From the cell containing the given text, extract its center point as (X, Y) coordinate. 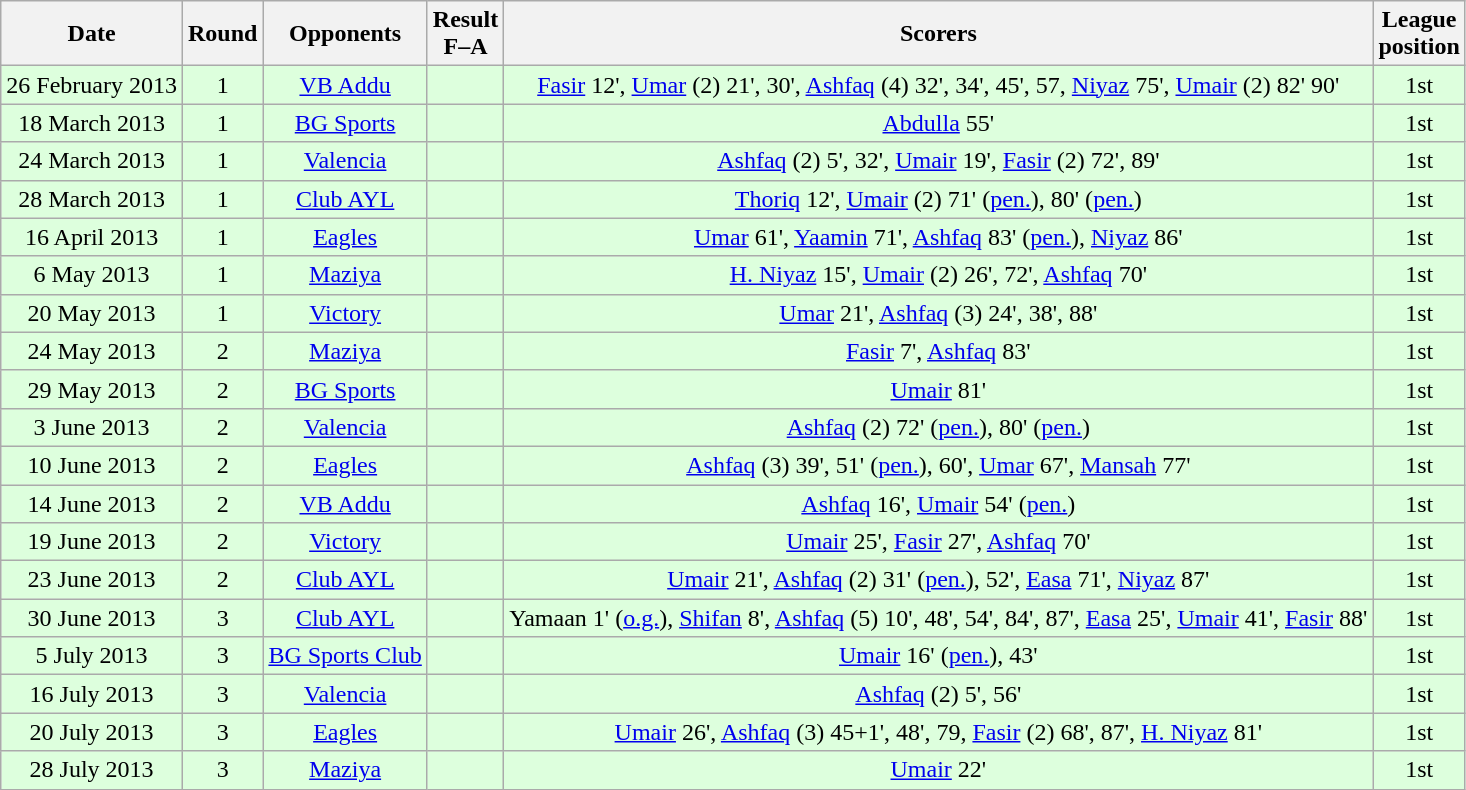
Umar 61', Yaamin 71', Ashfaq 83' (pen.), Niyaz 86' (938, 237)
6 May 2013 (92, 275)
28 March 2013 (92, 199)
Yamaan 1' (o.g.), Shifan 8', Ashfaq (5) 10', 48', 54', 84', 87', Easa 25', Umair 41', Fasir 88' (938, 618)
H. Niyaz 15', Umair (2) 26', 72', Ashfaq 70' (938, 275)
Umar 21', Ashfaq (3) 24', 38', 88' (938, 313)
Ashfaq (2) 5', 56' (938, 694)
Ashfaq (3) 39', 51' (pen.), 60', Umar 67', Mansah 77' (938, 465)
23 June 2013 (92, 580)
Umair 81' (938, 389)
3 June 2013 (92, 427)
Fasir 12', Umar (2) 21', 30', Ashfaq (4) 32', 34', 45', 57, Niyaz 75', Umair (2) 82' 90' (938, 85)
19 June 2013 (92, 542)
20 July 2013 (92, 732)
24 May 2013 (92, 351)
Umair 25', Fasir 27', Ashfaq 70' (938, 542)
24 March 2013 (92, 161)
BG Sports Club (345, 656)
Scorers (938, 34)
Umair 26', Ashfaq (3) 45+1', 48', 79, Fasir (2) 68', 87', H. Niyaz 81' (938, 732)
14 June 2013 (92, 503)
Opponents (345, 34)
Round (222, 34)
16 April 2013 (92, 237)
Umair 16' (pen.), 43' (938, 656)
Leagueposition (1419, 34)
29 May 2013 (92, 389)
16 July 2013 (92, 694)
18 March 2013 (92, 123)
Umair 21', Ashfaq (2) 31' (pen.), 52', Easa 71', Niyaz 87' (938, 580)
Abdulla 55' (938, 123)
Fasir 7', Ashfaq 83' (938, 351)
ResultF–A (465, 34)
28 July 2013 (92, 770)
10 June 2013 (92, 465)
Ashfaq (2) 72' (pen.), 80' (pen.) (938, 427)
Thoriq 12', Umair (2) 71' (pen.), 80' (pen.) (938, 199)
Date (92, 34)
Ashfaq 16', Umair 54' (pen.) (938, 503)
20 May 2013 (92, 313)
26 February 2013 (92, 85)
Umair 22' (938, 770)
30 June 2013 (92, 618)
5 July 2013 (92, 656)
Ashfaq (2) 5', 32', Umair 19', Fasir (2) 72', 89' (938, 161)
